Output the (x, y) coordinate of the center of the cell containing the given text.  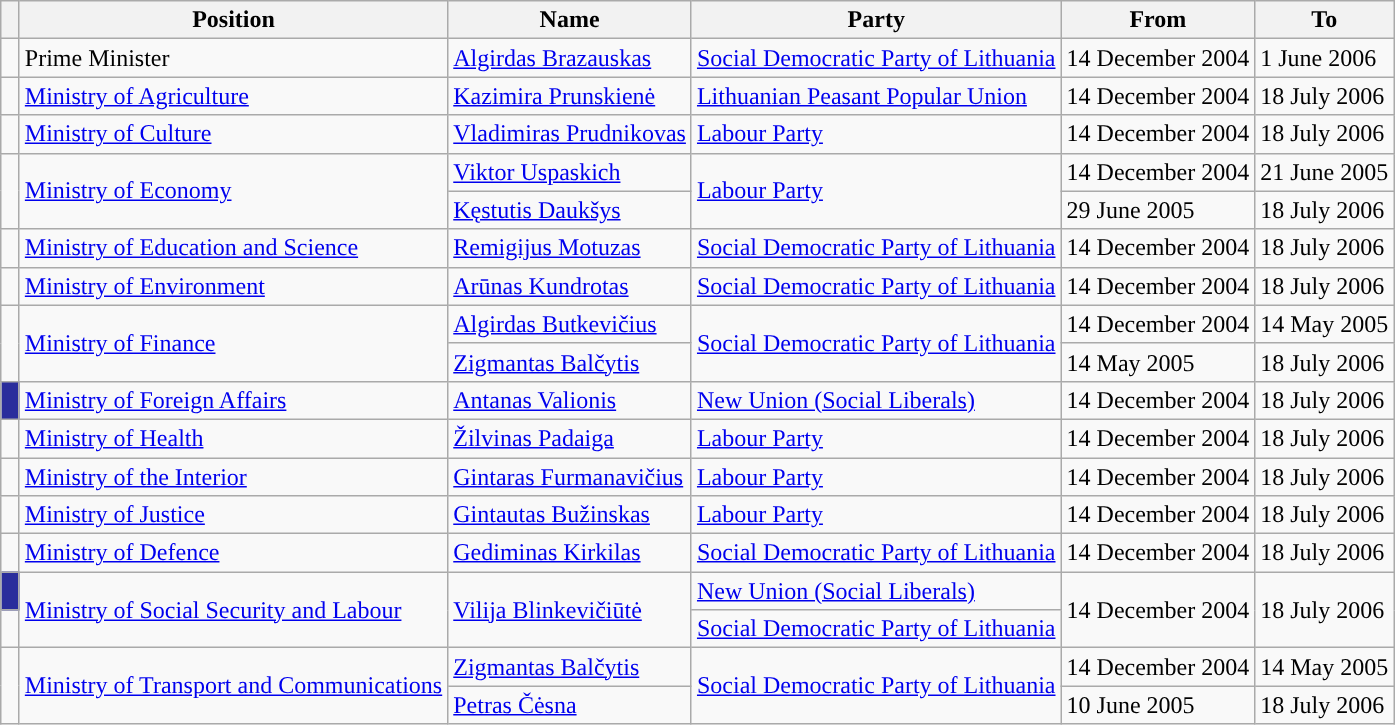
Viktor Uspaskich (570, 172)
Party (876, 20)
Gintaras Furmanavičius (570, 477)
Antanas Valionis (570, 400)
To (1324, 20)
Ministry of Health (233, 438)
Gediminas Kirkilas (570, 553)
Arūnas Kundrotas (570, 286)
Ministry of Defence (233, 553)
Ministry of Education and Science (233, 248)
Kęstutis Daukšys (570, 210)
Algirdas Butkevičius (570, 324)
Ministry of Justice (233, 515)
Ministry of Agriculture (233, 96)
Remigijus Motuzas (570, 248)
Ministry of Culture (233, 134)
Petras Čėsna (570, 705)
Gintautas Bužinskas (570, 515)
Ministry of Finance (233, 343)
Vladimiras Prudnikovas (570, 134)
Ministry of Environment (233, 286)
10 June 2005 (1158, 705)
Algirdas Brazauskas (570, 58)
Position (233, 20)
21 June 2005 (1324, 172)
1 June 2006 (1324, 58)
Lithuanian Peasant Popular Union (876, 96)
Name (570, 20)
Žilvinas Padaiga (570, 438)
Ministry of Transport and Communications (233, 686)
Ministry of Social Security and Labour (233, 610)
Ministry of the Interior (233, 477)
Kazimira Prunskienė (570, 96)
Ministry of Economy (233, 191)
Ministry of Foreign Affairs (233, 400)
From (1158, 20)
29 June 2005 (1158, 210)
Vilija Blinkevičiūtė (570, 610)
Prime Minister (233, 58)
